Determine the (X, Y) coordinate at the center of the cell enclosing the given text.  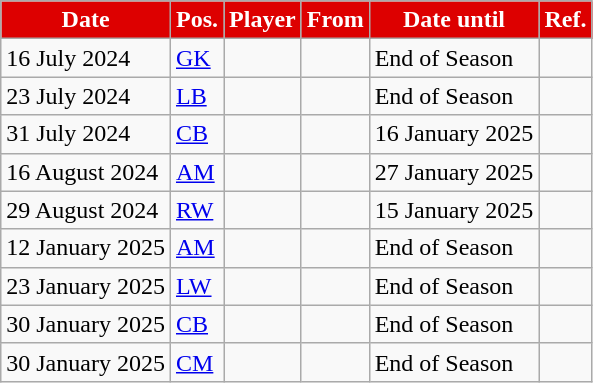
Ref. (566, 20)
Date (86, 20)
LB (196, 96)
27 January 2025 (454, 172)
Date until (454, 20)
16 August 2024 (86, 172)
LW (196, 286)
29 August 2024 (86, 210)
GK (196, 58)
15 January 2025 (454, 210)
16 January 2025 (454, 134)
23 January 2025 (86, 286)
From (335, 20)
Player (263, 20)
31 July 2024 (86, 134)
CM (196, 362)
RW (196, 210)
Pos. (196, 20)
16 July 2024 (86, 58)
23 July 2024 (86, 96)
12 January 2025 (86, 248)
